Locate the cell with the specified text and output its [x, y] center coordinate. 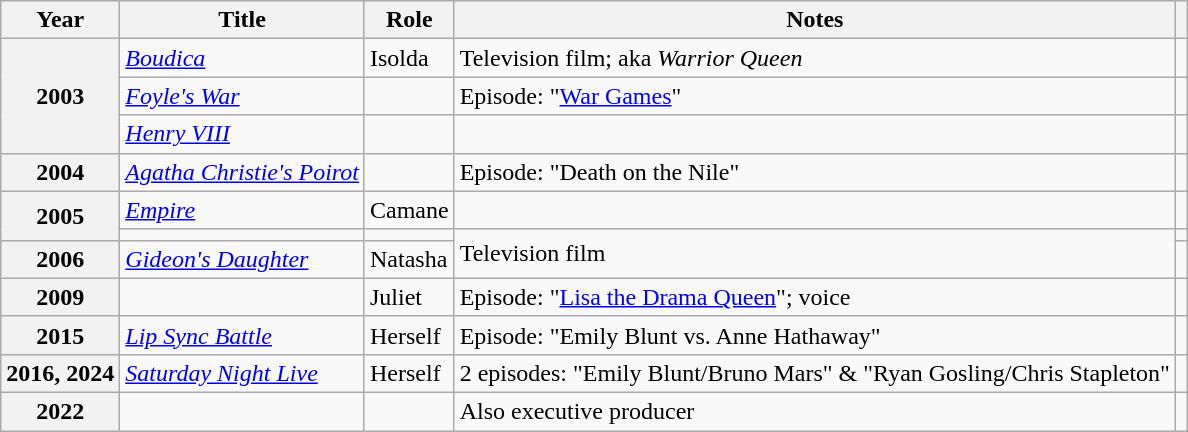
Title [242, 20]
Empire [242, 210]
Gideon's Daughter [242, 259]
Camane [409, 210]
2015 [60, 335]
Foyle's War [242, 96]
2016, 2024 [60, 373]
2006 [60, 259]
Agatha Christie's Poirot [242, 172]
Episode: "Lisa the Drama Queen"; voice [814, 297]
Isolda [409, 58]
Lip Sync Battle [242, 335]
2005 [60, 216]
Episode: "Death on the Nile" [814, 172]
Boudica [242, 58]
2004 [60, 172]
Year [60, 20]
Saturday Night Live [242, 373]
2009 [60, 297]
2003 [60, 96]
Also executive producer [814, 411]
Juliet [409, 297]
Notes [814, 20]
Henry VIII [242, 134]
2022 [60, 411]
Role [409, 20]
Natasha [409, 259]
Television film [814, 254]
Television film; aka Warrior Queen [814, 58]
Episode: "War Games" [814, 96]
Episode: "Emily Blunt vs. Anne Hathaway" [814, 335]
2 episodes: "Emily Blunt/Bruno Mars" & "Ryan Gosling/Chris Stapleton" [814, 373]
